Return the [x, y] coordinate for the center point of the cell that contains the specified text.  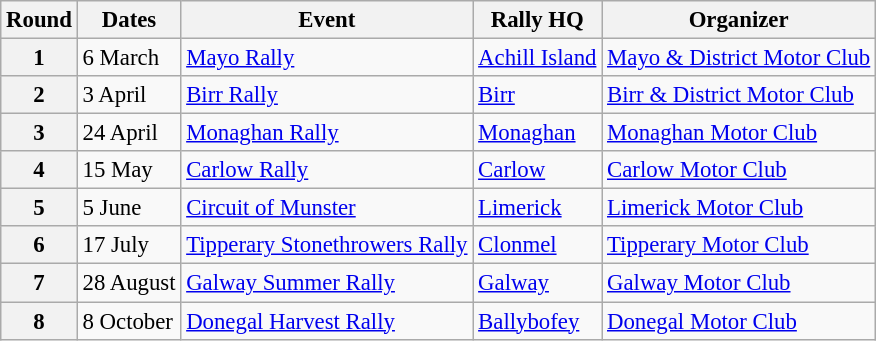
Tipperary Motor Club [739, 245]
3 [39, 133]
8 October [129, 321]
Clonmel [538, 245]
6 [39, 245]
2 [39, 95]
Birr & District Motor Club [739, 95]
Birr [538, 95]
Mayo & District Motor Club [739, 58]
Limerick [538, 208]
Tipperary Stonethrowers Rally [327, 245]
Galway [538, 283]
Galway Motor Club [739, 283]
4 [39, 170]
Mayo Rally [327, 58]
Limerick Motor Club [739, 208]
Rally HQ [538, 20]
Donegal Motor Club [739, 321]
3 April [129, 95]
1 [39, 58]
Event [327, 20]
5 June [129, 208]
Monaghan [538, 133]
17 July [129, 245]
Monaghan Motor Club [739, 133]
Organizer [739, 20]
Carlow Rally [327, 170]
7 [39, 283]
Donegal Harvest Rally [327, 321]
8 [39, 321]
Dates [129, 20]
Galway Summer Rally [327, 283]
6 March [129, 58]
Round [39, 20]
Birr Rally [327, 95]
28 August [129, 283]
5 [39, 208]
Circuit of Munster [327, 208]
Achill Island [538, 58]
Carlow Motor Club [739, 170]
Monaghan Rally [327, 133]
15 May [129, 170]
Ballybofey [538, 321]
Carlow [538, 170]
24 April [129, 133]
